Determine the [X, Y] coordinate at the center of the cell enclosing the given text.  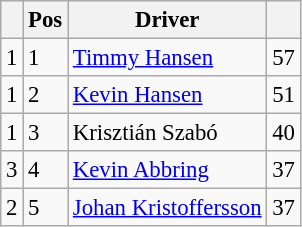
Pos [46, 20]
Johan Kristoffersson [168, 208]
Kevin Hansen [168, 95]
Timmy Hansen [168, 58]
Krisztián Szabó [168, 133]
5 [46, 208]
Driver [168, 20]
Kevin Abbring [168, 170]
51 [284, 95]
57 [284, 58]
40 [284, 133]
4 [46, 170]
